Search for the cell housing the specified text and yield its (X, Y) center coordinate. 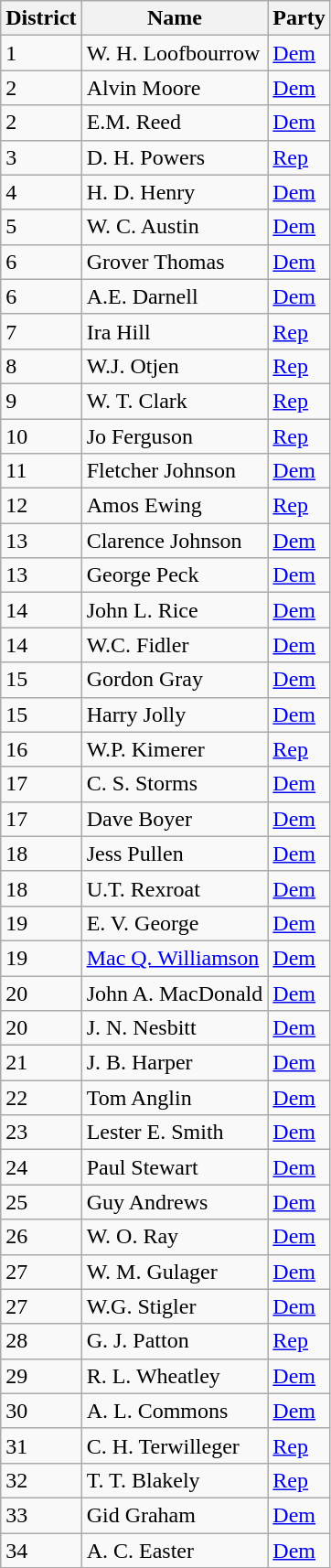
George Peck (175, 575)
24 (41, 1167)
G. J. Patton (175, 1341)
Clarence Johnson (175, 541)
Harry Jolly (175, 714)
John A. MacDonald (175, 993)
Jo Ferguson (175, 436)
W. H. Loofbourrow (175, 53)
10 (41, 436)
11 (41, 471)
Jess Pullen (175, 854)
Paul Stewart (175, 1167)
26 (41, 1237)
5 (41, 227)
W.G. Stigler (175, 1306)
23 (41, 1133)
W.P. Kimerer (175, 749)
Name (175, 18)
31 (41, 1445)
Gid Graham (175, 1515)
A. C. Easter (175, 1551)
Mac Q. Williamson (175, 958)
8 (41, 366)
Ira Hill (175, 331)
W. M. Gulager (175, 1272)
Tom Anglin (175, 1098)
Party (299, 18)
33 (41, 1515)
Gordon Gray (175, 680)
W.C. Fidler (175, 645)
H. D. Henry (175, 192)
W. C. Austin (175, 227)
Lester E. Smith (175, 1133)
16 (41, 749)
Alvin Moore (175, 88)
Dave Boyer (175, 819)
Fletcher Johnson (175, 471)
W. T. Clark (175, 401)
22 (41, 1098)
A. L. Commons (175, 1411)
Amos Ewing (175, 506)
T. T. Blakely (175, 1480)
J. B. Harper (175, 1063)
D. H. Powers (175, 157)
Grover Thomas (175, 262)
W.J. Otjen (175, 366)
32 (41, 1480)
12 (41, 506)
34 (41, 1551)
Guy Andrews (175, 1202)
25 (41, 1202)
J. N. Nesbitt (175, 1028)
30 (41, 1411)
R. L. Wheatley (175, 1376)
E. V. George (175, 923)
John L. Rice (175, 610)
W. O. Ray (175, 1237)
U.T. Rexroat (175, 888)
9 (41, 401)
28 (41, 1341)
29 (41, 1376)
C. S. Storms (175, 784)
District (41, 18)
3 (41, 157)
7 (41, 331)
21 (41, 1063)
A.E. Darnell (175, 296)
1 (41, 53)
4 (41, 192)
C. H. Terwilleger (175, 1445)
E.M. Reed (175, 123)
